Search for the cell housing the specified text and yield its [x, y] center coordinate. 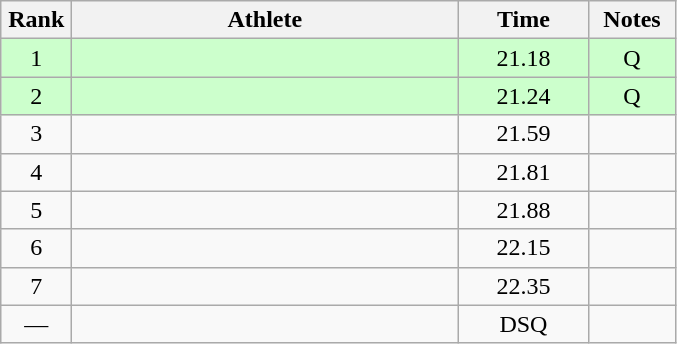
21.81 [524, 172]
6 [36, 248]
— [36, 324]
DSQ [524, 324]
1 [36, 58]
2 [36, 96]
21.24 [524, 96]
Athlete [265, 20]
22.15 [524, 248]
22.35 [524, 286]
21.88 [524, 210]
5 [36, 210]
3 [36, 134]
4 [36, 172]
Notes [632, 20]
Time [524, 20]
21.18 [524, 58]
21.59 [524, 134]
Rank [36, 20]
7 [36, 286]
